Scan for the cell matching the given text and deliver its (x, y) coordinate at center. 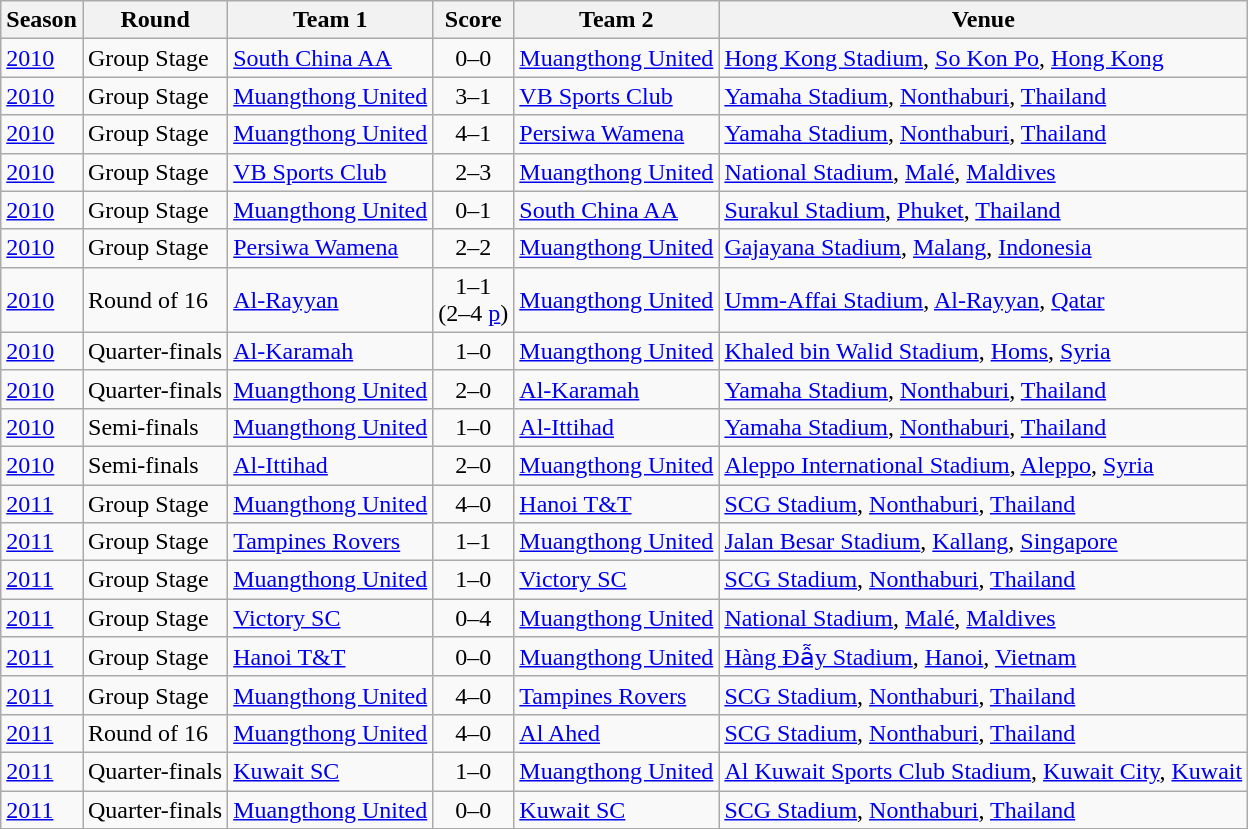
Venue (984, 20)
Gajayana Stadium, Malang, Indonesia (984, 248)
3–1 (474, 96)
Al Kuwait Sports Club Stadium, Kuwait City, Kuwait (984, 771)
Team 2 (616, 20)
Hong Kong Stadium, So Kon Po, Hong Kong (984, 58)
Jalan Besar Stadium, Kallang, Singapore (984, 542)
4–1 (474, 134)
1–1 (2–4 p) (474, 300)
1–1 (474, 542)
Season (42, 20)
2–2 (474, 248)
0–4 (474, 618)
Umm-Affai Stadium, Al-Rayyan, Qatar (984, 300)
2–3 (474, 172)
Al-Rayyan (330, 300)
Khaled bin Walid Stadium, Homs, Syria (984, 351)
Round (154, 20)
Aleppo International Stadium, Aleppo, Syria (984, 465)
0–1 (474, 210)
Score (474, 20)
Hàng Đẫy Stadium, Hanoi, Vietnam (984, 657)
Al Ahed (616, 733)
Team 1 (330, 20)
Surakul Stadium, Phuket, Thailand (984, 210)
